Output the [x, y] coordinate of the center of the cell containing the given text.  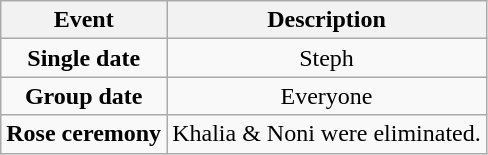
Event [84, 20]
Description [327, 20]
Steph [327, 58]
Group date [84, 96]
Khalia & Noni were eliminated. [327, 134]
Single date [84, 58]
Everyone [327, 96]
Rose ceremony [84, 134]
